Return [x, y] of the center of cell containing provided text 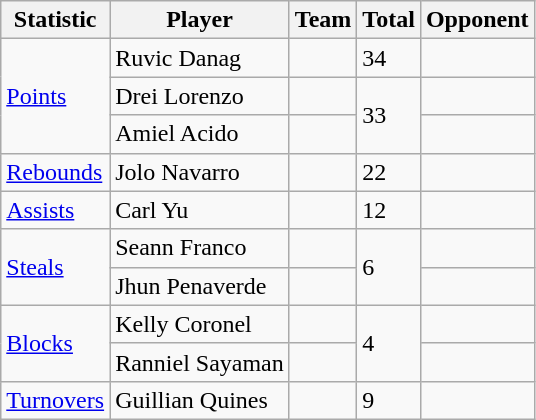
9 [389, 400]
Blocks [56, 343]
Team [323, 20]
Total [389, 20]
Points [56, 96]
Drei Lorenzo [200, 96]
Ranniel Sayaman [200, 362]
Kelly Coronel [200, 324]
Carl Yu [200, 210]
Player [200, 20]
12 [389, 210]
Jolo Navarro [200, 172]
Jhun Penaverde [200, 286]
Rebounds [56, 172]
33 [389, 115]
Seann Franco [200, 248]
Statistic [56, 20]
34 [389, 58]
Guillian Quines [200, 400]
Opponent [477, 20]
6 [389, 267]
Ruvic Danag [200, 58]
Assists [56, 210]
Turnovers [56, 400]
22 [389, 172]
Amiel Acido [200, 134]
Steals [56, 267]
4 [389, 343]
